Search for the cell housing the specified text and yield its [x, y] center coordinate. 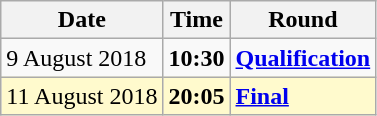
Qualification [303, 58]
Final [303, 96]
Round [303, 20]
11 August 2018 [82, 96]
Date [82, 20]
Time [196, 20]
20:05 [196, 96]
9 August 2018 [82, 58]
10:30 [196, 58]
